From the cell containing the given text, extract its center point as (x, y) coordinate. 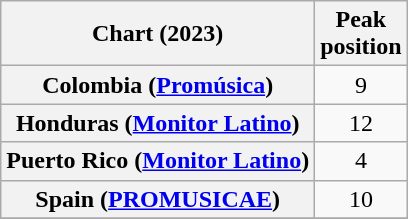
9 (361, 85)
Chart (2023) (158, 34)
4 (361, 161)
Spain (PROMUSICAE) (158, 199)
Peakposition (361, 34)
12 (361, 123)
10 (361, 199)
Colombia (Promúsica) (158, 85)
Honduras (Monitor Latino) (158, 123)
Puerto Rico (Monitor Latino) (158, 161)
